Extract the [x, y] coordinate from the center of the cell holding the provided text.  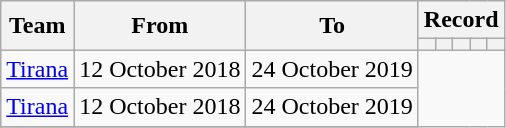
From [160, 26]
To [332, 26]
Record [461, 20]
Team [38, 26]
